Detect which cell encompasses the target text, then output its (X, Y) center coordinate. 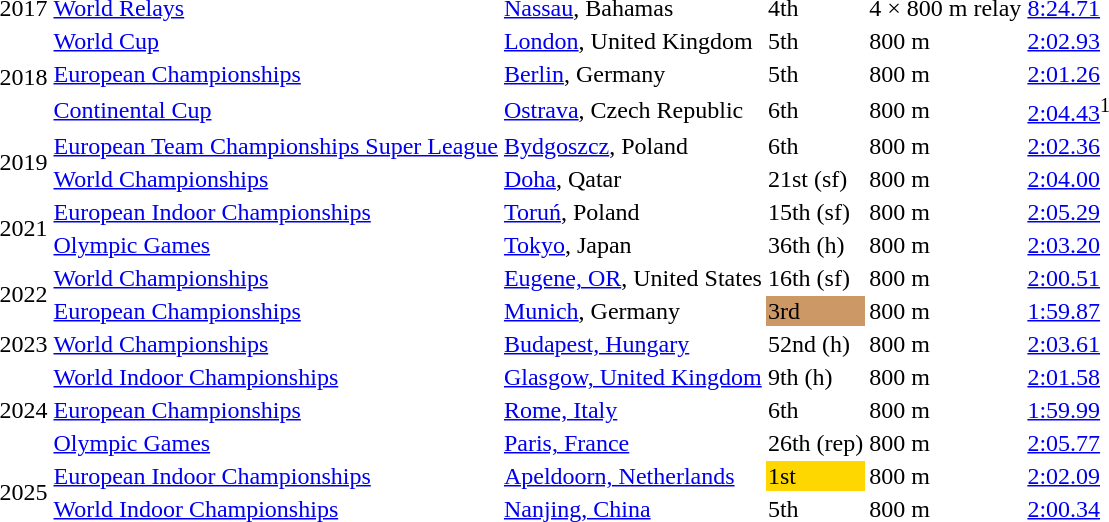
26th (rep) (815, 443)
Eugene, OR, United States (632, 278)
World Cup (276, 41)
Glasgow, United Kingdom (632, 377)
Rome, Italy (632, 410)
36th (h) (815, 245)
52nd (h) (815, 344)
Berlin, Germany (632, 74)
Toruń, Poland (632, 212)
World Indoor Championships (276, 377)
Ostrava, Czech Republic (632, 110)
Apeldoorn, Netherlands (632, 476)
Continental Cup (276, 110)
Bydgoszcz, Poland (632, 146)
1st (815, 476)
15th (sf) (815, 212)
16th (sf) (815, 278)
Munich, Germany (632, 311)
Doha, Qatar (632, 179)
Budapest, Hungary (632, 344)
21st (sf) (815, 179)
9th (h) (815, 377)
European Team Championships Super League (276, 146)
London, United Kingdom (632, 41)
3rd (815, 311)
Tokyo, Japan (632, 245)
Paris, France (632, 443)
